Scan for the cell matching the given text and deliver its (x, y) coordinate at center. 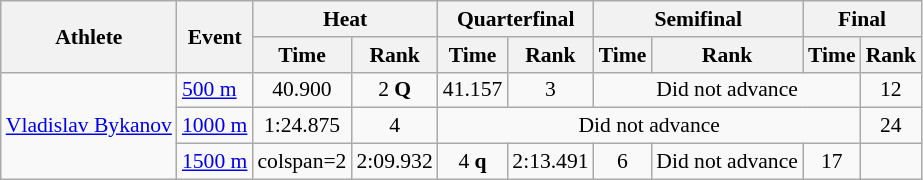
Athlete (89, 36)
Event (214, 36)
6 (623, 162)
40.900 (302, 90)
17 (832, 162)
24 (892, 126)
Vladislav Bykanov (89, 126)
Heat (344, 19)
3 (550, 90)
1500 m (214, 162)
12 (892, 90)
4 (394, 126)
4 q (472, 162)
Quarterfinal (516, 19)
colspan=2 (302, 162)
1:24.875 (302, 126)
Final (862, 19)
41.157 (472, 90)
2 Q (394, 90)
500 m (214, 90)
Semifinal (698, 19)
2:09.932 (394, 162)
2:13.491 (550, 162)
1000 m (214, 126)
